Locate the cell with the specified text and output its [X, Y] center coordinate. 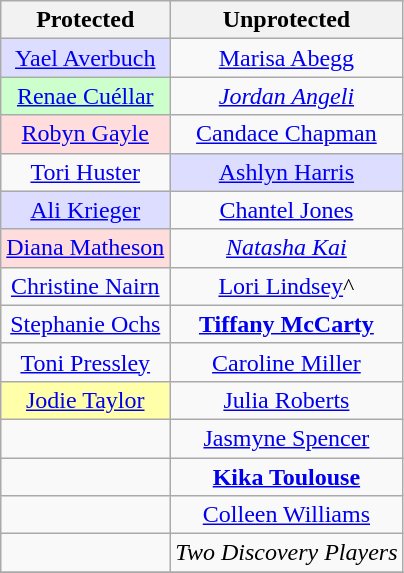
Jasmyne Spencer [286, 438]
Unprotected [286, 20]
Christine Nairn [86, 286]
Colleen Williams [286, 515]
Jordan Angeli [286, 96]
Toni Pressley [86, 362]
Tiffany McCarty [286, 324]
Diana Matheson [86, 248]
Yael Averbuch [86, 58]
Robyn Gayle [86, 134]
Marisa Abegg [286, 58]
Jodie Taylor [86, 400]
Ashlyn Harris [286, 172]
Two Discovery Players [286, 553]
Candace Chapman [286, 134]
Caroline Miller [286, 362]
Lori Lindsey^ [286, 286]
Stephanie Ochs [86, 324]
Ali Krieger [86, 210]
Kika Toulouse [286, 477]
Julia Roberts [286, 400]
Natasha Kai [286, 248]
Protected [86, 20]
Chantel Jones [286, 210]
Renae Cuéllar [86, 96]
Tori Huster [86, 172]
